Provide the (X, Y) coordinate of the cell's center where the given text is located.  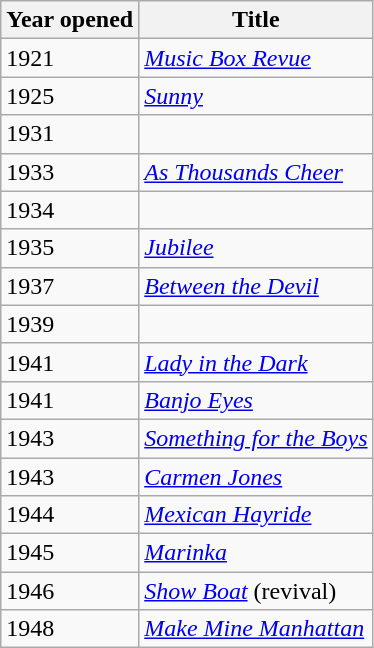
Mexican Hayride (256, 515)
1921 (70, 58)
1937 (70, 286)
Year opened (70, 20)
Lady in the Dark (256, 362)
Between the Devil (256, 286)
Title (256, 20)
1933 (70, 172)
Show Boat (revival) (256, 591)
1935 (70, 248)
Marinka (256, 553)
1939 (70, 324)
1931 (70, 134)
1944 (70, 515)
Something for the Boys (256, 438)
1946 (70, 591)
Make Mine Manhattan (256, 629)
Jubilee (256, 248)
Music Box Revue (256, 58)
1945 (70, 553)
1948 (70, 629)
Carmen Jones (256, 477)
1925 (70, 96)
Banjo Eyes (256, 400)
As Thousands Cheer (256, 172)
1934 (70, 210)
Sunny (256, 96)
